Pinpoint the cell where the given text exists, returning its [x, y] midpoint coordinate. 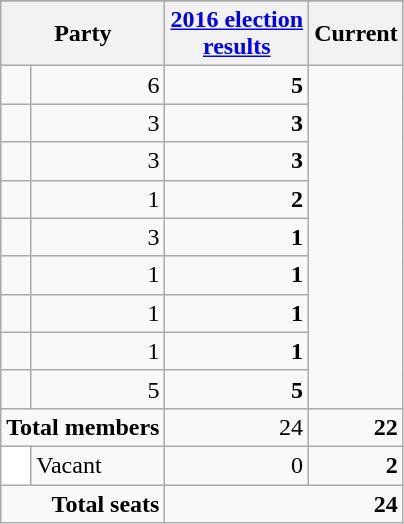
Total members [83, 427]
6 [98, 85]
2016 electionresults [237, 34]
Current [356, 34]
0 [237, 465]
Vacant [98, 465]
Total seats [83, 503]
Party [83, 34]
22 [356, 427]
